Return [X, Y] of the center of cell containing provided text 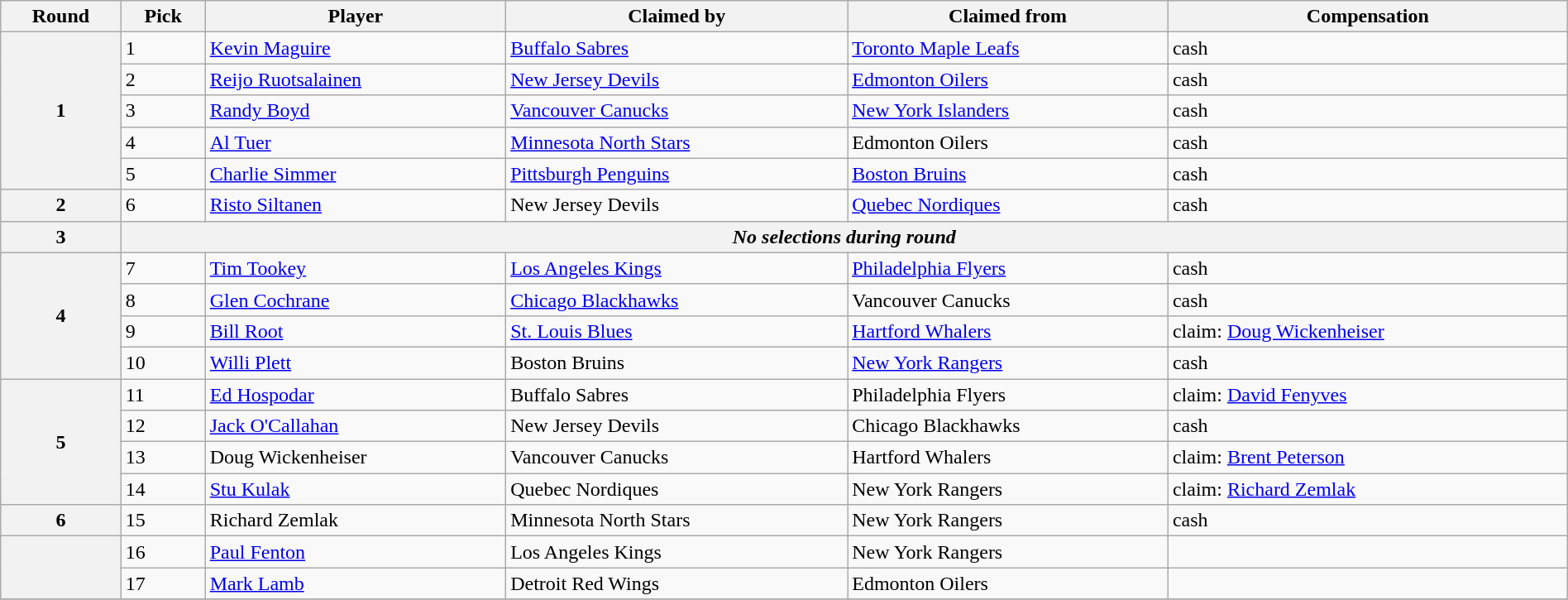
Reijo Ruotsalainen [356, 79]
claim: Richard Zemlak [1368, 489]
Randy Boyd [356, 111]
No selections during round [844, 237]
New York Islanders [1008, 111]
Paul Fenton [356, 552]
claim: Doug Wickenheiser [1368, 331]
14 [163, 489]
claim: Brent Peterson [1368, 458]
Toronto Maple Leafs [1008, 48]
Kevin Maguire [356, 48]
Detroit Red Wings [676, 583]
claim: David Fenyves [1368, 395]
11 [163, 395]
Compensation [1368, 17]
17 [163, 583]
Claimed by [676, 17]
16 [163, 552]
Player [356, 17]
Pick [163, 17]
Al Tuer [356, 142]
Doug Wickenheiser [356, 458]
Ed Hospodar [356, 395]
St. Louis Blues [676, 331]
Charlie Simmer [356, 174]
Richard Zemlak [356, 521]
10 [163, 362]
Bill Root [356, 331]
7 [163, 268]
15 [163, 521]
Mark Lamb [356, 583]
Glen Cochrane [356, 300]
12 [163, 426]
Jack O'Callahan [356, 426]
Claimed from [1008, 17]
Round [61, 17]
8 [163, 300]
Willi Plett [356, 362]
Pittsburgh Penguins [676, 174]
Risto Siltanen [356, 205]
9 [163, 331]
13 [163, 458]
Stu Kulak [356, 489]
Tim Tookey [356, 268]
